From the cell containing the given text, extract its center point as [x, y] coordinate. 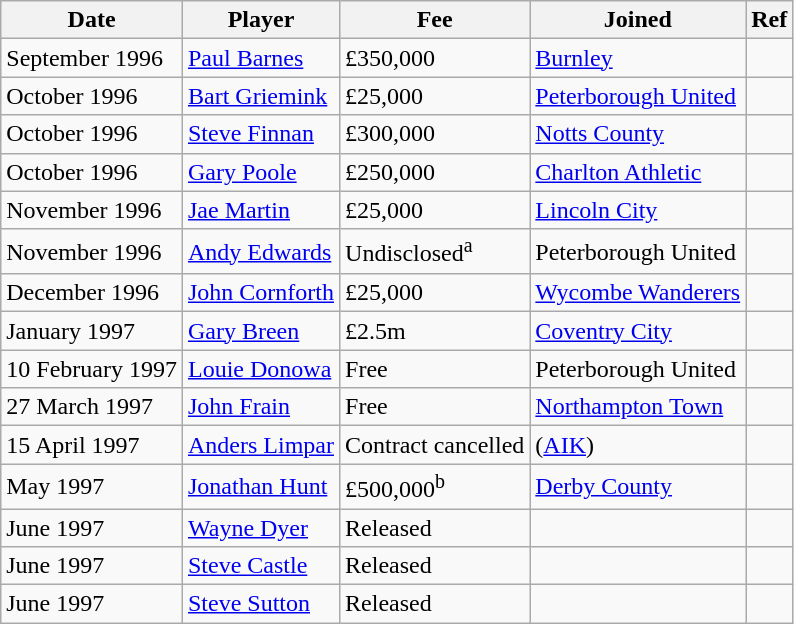
Paul Barnes [260, 58]
10 February 1997 [92, 369]
Derby County [638, 486]
Louie Donowa [260, 369]
Andy Edwards [260, 252]
Charlton Athletic [638, 172]
January 1997 [92, 331]
(AIK) [638, 445]
Gary Breen [260, 331]
September 1996 [92, 58]
John Cornforth [260, 293]
Wycombe Wanderers [638, 293]
£250,000 [435, 172]
May 1997 [92, 486]
Date [92, 20]
Northampton Town [638, 407]
15 April 1997 [92, 445]
Fee [435, 20]
£500,000b [435, 486]
Bart Griemink [260, 96]
£350,000 [435, 58]
£2.5m [435, 331]
Notts County [638, 134]
Anders Limpar [260, 445]
Wayne Dyer [260, 528]
Player [260, 20]
Ref [770, 20]
Contract cancelled [435, 445]
Jae Martin [260, 210]
Lincoln City [638, 210]
Jonathan Hunt [260, 486]
27 March 1997 [92, 407]
Gary Poole [260, 172]
Burnley [638, 58]
Coventry City [638, 331]
John Frain [260, 407]
Steve Sutton [260, 604]
£300,000 [435, 134]
December 1996 [92, 293]
Joined [638, 20]
Steve Finnan [260, 134]
Steve Castle [260, 566]
Undiscloseda [435, 252]
